Identify which cell holds the provided text, then report its (X, Y) central coordinate. 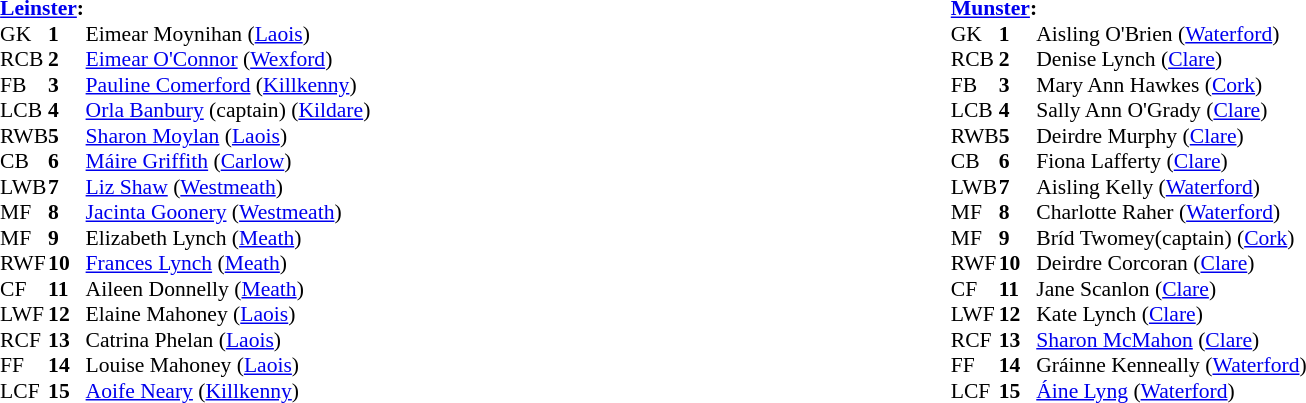
Fiona Lafferty (Clare) (1171, 161)
Sally Ann O'Grady (Clare) (1171, 111)
Gráinne Kenneally (Waterford) (1171, 365)
Louise Mahoney (Laois) (228, 365)
Catrina Phelan (Laois) (228, 340)
Kate Lynch (Clare) (1171, 315)
Aileen Donnelly (Meath) (228, 289)
Aisling O'Brien (Waterford) (1171, 34)
Deirdre Murphy (Clare) (1171, 136)
Eimear Moynihan (Laois) (228, 34)
Eimear O'Connor (Wexford) (228, 59)
Jacinta Goonery (Westmeath) (228, 213)
Jane Scanlon (Clare) (1171, 289)
Deirdre Corcoran (Clare) (1171, 263)
Aisling Kelly (Waterford) (1171, 187)
Máire Griffith (Carlow) (228, 161)
Charlotte Raher (Waterford) (1171, 213)
Sharon McMahon (Clare) (1171, 340)
Mary Ann Hawkes (Cork) (1171, 85)
Orla Banbury (captain) (Kildare) (228, 111)
Frances Lynch (Meath) (228, 263)
Denise Lynch (Clare) (1171, 59)
Pauline Comerford (Killkenny) (228, 85)
Sharon Moylan (Laois) (228, 136)
Elaine Mahoney (Laois) (228, 315)
Bríd Twomey(captain) (Cork) (1171, 238)
Elizabeth Lynch (Meath) (228, 238)
Liz Shaw (Westmeath) (228, 187)
